From the cell containing the given text, extract its center point as [x, y] coordinate. 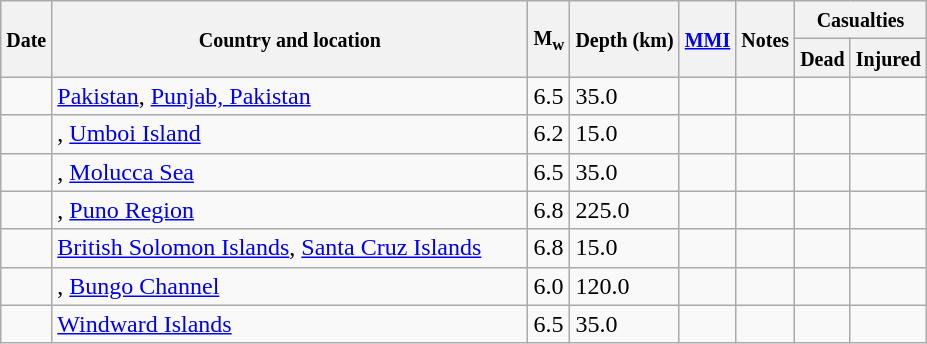
120.0 [624, 286]
Dead [823, 58]
Windward Islands [290, 324]
Notes [766, 39]
Casualties [861, 20]
Pakistan, Punjab, Pakistan [290, 96]
6.2 [549, 134]
6.0 [549, 286]
Date [26, 39]
, Puno Region [290, 210]
, Molucca Sea [290, 172]
, Bungo Channel [290, 286]
Country and location [290, 39]
225.0 [624, 210]
Injured [888, 58]
, Umboi Island [290, 134]
MMI [708, 39]
Mw [549, 39]
British Solomon Islands, Santa Cruz Islands [290, 248]
Depth (km) [624, 39]
